Output the (x, y) coordinate of the center of the cell containing the given text.  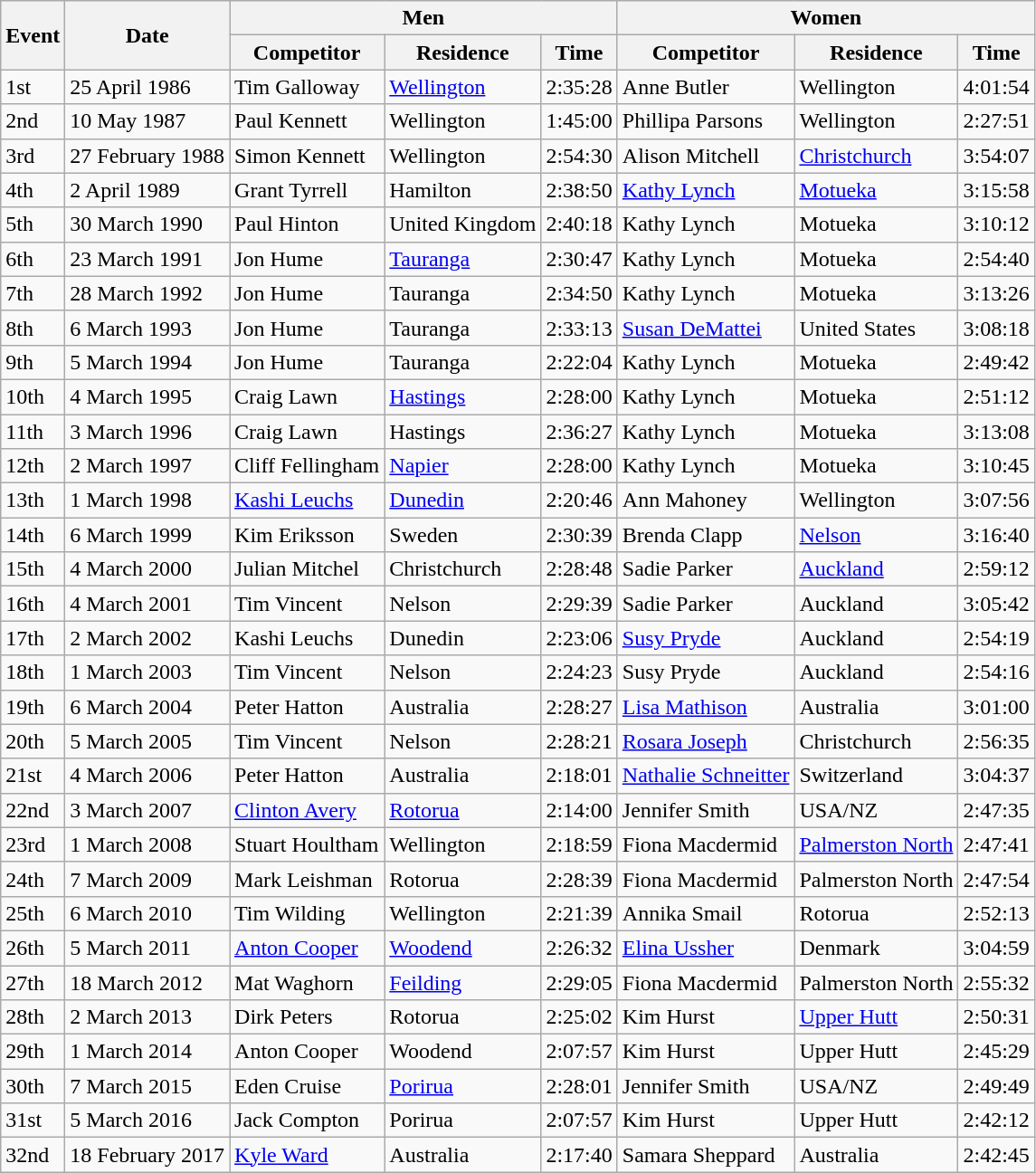
2:49:42 (996, 362)
2:50:31 (996, 1017)
Mark Leishman (308, 879)
Switzerland (876, 776)
2:28:27 (579, 707)
Paul Hinton (308, 224)
30 March 1990 (147, 224)
Women (825, 18)
Paul Kennett (308, 121)
2:22:04 (579, 362)
2:25:02 (579, 1017)
5 March 1994 (147, 362)
2:17:40 (579, 1155)
2nd (33, 121)
7 March 2009 (147, 879)
Anne Butler (706, 87)
1 March 2014 (147, 1052)
3:10:45 (996, 466)
2:14:00 (579, 810)
2:36:27 (579, 432)
5 March 2016 (147, 1121)
23 March 1991 (147, 259)
18th (33, 672)
Annika Smail (706, 913)
2:40:18 (579, 224)
United States (876, 328)
Simon Kennett (308, 156)
Elina Ussher (706, 948)
2:29:39 (579, 604)
3:10:12 (996, 224)
3:04:37 (996, 776)
2:54:16 (996, 672)
2:30:39 (579, 535)
Nathalie Schneitter (706, 776)
2:35:28 (579, 87)
3:07:56 (996, 501)
2 March 2002 (147, 638)
Event (33, 35)
6 March 2010 (147, 913)
3:04:59 (996, 948)
3:13:26 (996, 293)
9th (33, 362)
2 March 2013 (147, 1017)
2:21:39 (579, 913)
31st (33, 1121)
6 March 1993 (147, 328)
2 March 1997 (147, 466)
7 March 2015 (147, 1086)
Samara Sheppard (706, 1155)
24th (33, 879)
29th (33, 1052)
2:47:54 (996, 879)
15th (33, 569)
Kyle Ward (308, 1155)
23rd (33, 844)
Sweden (463, 535)
27 February 1988 (147, 156)
3:08:18 (996, 328)
4th (33, 190)
22nd (33, 810)
5 March 2011 (147, 948)
2:23:06 (579, 638)
4:01:54 (996, 87)
Julian Mitchel (308, 569)
Men (423, 18)
7th (33, 293)
3:05:42 (996, 604)
16th (33, 604)
5th (33, 224)
Stuart Houltham (308, 844)
1:45:00 (579, 121)
Brenda Clapp (706, 535)
2:29:05 (579, 982)
Grant Tyrrell (308, 190)
2:54:30 (579, 156)
Hamilton (463, 190)
2:28:21 (579, 741)
Clinton Avery (308, 810)
2:56:35 (996, 741)
32nd (33, 1155)
5 March 2005 (147, 741)
21st (33, 776)
27th (33, 982)
Mat Waghorn (308, 982)
17th (33, 638)
2:34:50 (579, 293)
10 May 1987 (147, 121)
2:42:12 (996, 1121)
2:33:13 (579, 328)
2:55:32 (996, 982)
26th (33, 948)
25th (33, 913)
3:16:40 (996, 535)
14th (33, 535)
25 April 1986 (147, 87)
8th (33, 328)
30th (33, 1086)
6th (33, 259)
2:28:48 (579, 569)
Lisa Mathison (706, 707)
18 February 2017 (147, 1155)
Jack Compton (308, 1121)
6 March 2004 (147, 707)
10th (33, 396)
Eden Cruise (308, 1086)
1 March 2008 (147, 844)
19th (33, 707)
4 March 1995 (147, 396)
United Kingdom (463, 224)
3 March 2007 (147, 810)
12th (33, 466)
Tim Wilding (308, 913)
2:59:12 (996, 569)
Phillipa Parsons (706, 121)
Denmark (876, 948)
2:20:46 (579, 501)
4 March 2001 (147, 604)
4 March 2006 (147, 776)
1 March 2003 (147, 672)
Cliff Fellingham (308, 466)
3:15:58 (996, 190)
2:24:23 (579, 672)
2:47:35 (996, 810)
1 March 1998 (147, 501)
3rd (33, 156)
28th (33, 1017)
2:49:49 (996, 1086)
Feilding (463, 982)
2:52:13 (996, 913)
11th (33, 432)
13th (33, 501)
2:47:41 (996, 844)
1st (33, 87)
Dirk Peters (308, 1017)
2:18:59 (579, 844)
2:27:51 (996, 121)
20th (33, 741)
Rosara Joseph (706, 741)
3:54:07 (996, 156)
Alison Mitchell (706, 156)
2:38:50 (579, 190)
18 March 2012 (147, 982)
Date (147, 35)
Tim Galloway (308, 87)
2:54:19 (996, 638)
2:51:12 (996, 396)
3 March 1996 (147, 432)
28 March 1992 (147, 293)
Ann Mahoney (706, 501)
Kim Eriksson (308, 535)
2:54:40 (996, 259)
6 March 1999 (147, 535)
2:45:29 (996, 1052)
2:18:01 (579, 776)
Napier (463, 466)
2:28:39 (579, 879)
2:28:01 (579, 1086)
4 March 2000 (147, 569)
Susan DeMattei (706, 328)
3:01:00 (996, 707)
2 April 1989 (147, 190)
2:26:32 (579, 948)
2:42:45 (996, 1155)
3:13:08 (996, 432)
2:30:47 (579, 259)
